From the cell containing the given text, extract its center point as [X, Y] coordinate. 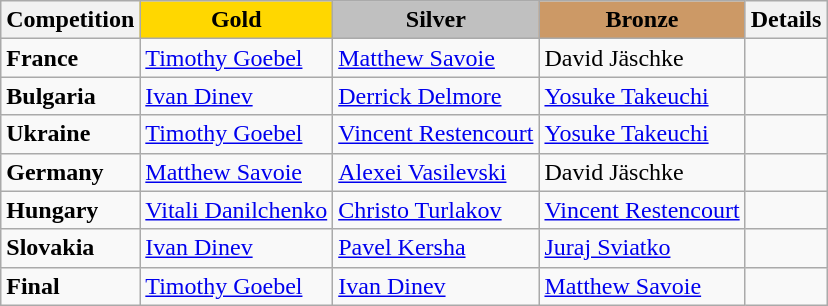
Final [70, 286]
Christo Turlakov [436, 210]
Silver [436, 20]
Bulgaria [70, 96]
Vitali Danilchenko [236, 210]
Competition [70, 20]
Pavel Kersha [436, 248]
Germany [70, 172]
Alexei Vasilevski [436, 172]
Slovakia [70, 248]
Hungary [70, 210]
Derrick Delmore [436, 96]
Bronze [642, 20]
Details [786, 20]
France [70, 58]
Ukraine [70, 134]
Gold [236, 20]
Juraj Sviatko [642, 248]
